Search for the cell housing the specified text and yield its [x, y] center coordinate. 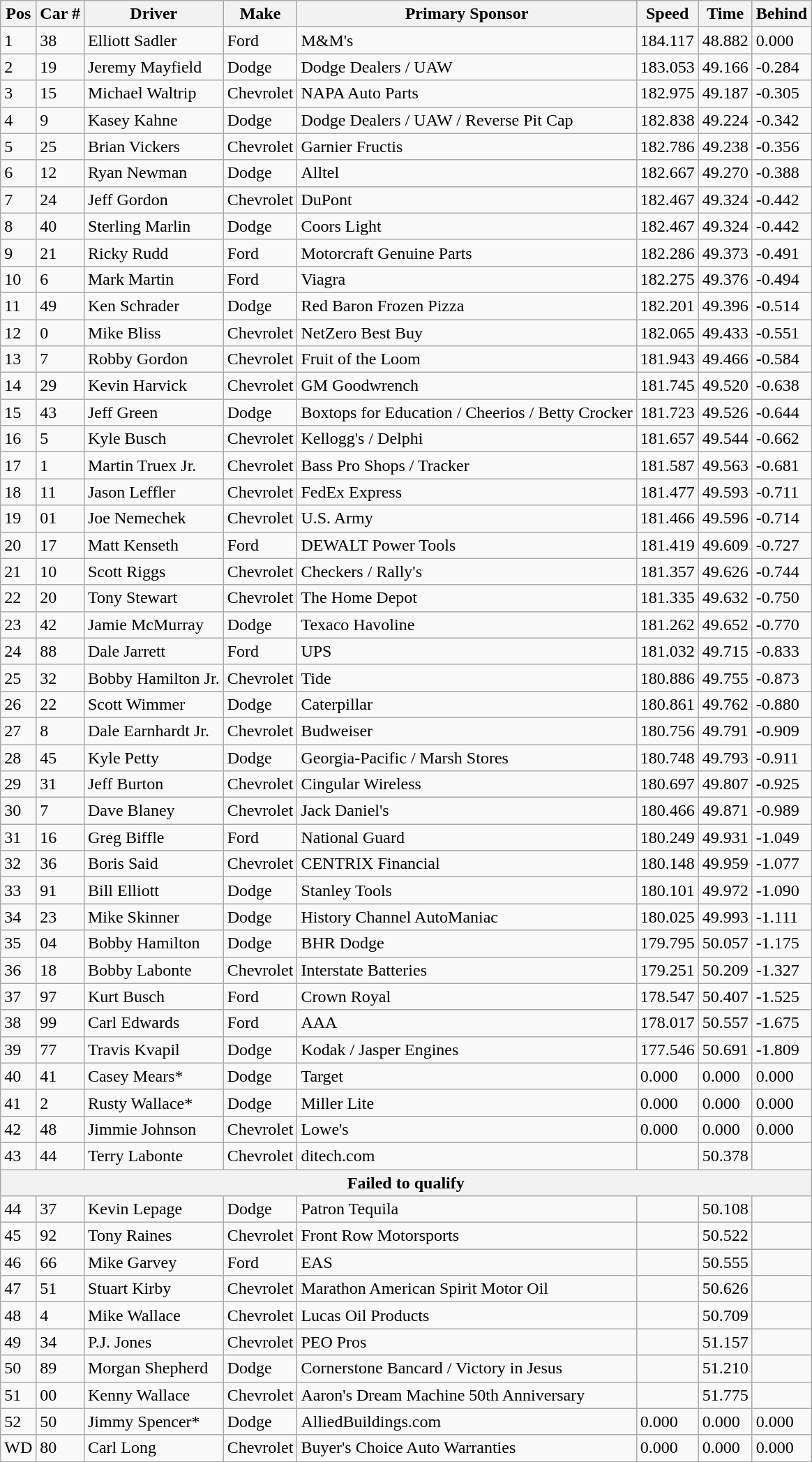
EAS [467, 1262]
-0.342 [781, 120]
Scott Riggs [153, 572]
Motorcraft Genuine Parts [467, 253]
-1.327 [781, 970]
Martin Truex Jr. [153, 465]
Cornerstone Bancard / Victory in Jesus [467, 1368]
180.697 [667, 784]
178.017 [667, 1023]
49.166 [725, 67]
Budweiser [467, 731]
51.210 [725, 1368]
NAPA Auto Parts [467, 94]
Rusty Wallace* [153, 1103]
50.709 [725, 1315]
181.466 [667, 519]
-1.049 [781, 837]
Scott Wimmer [153, 704]
PEO Pros [467, 1342]
AAA [467, 1023]
46 [18, 1262]
Michael Waltrip [153, 94]
00 [60, 1395]
-0.744 [781, 572]
Dale Jarrett [153, 651]
Jamie McMurray [153, 625]
49.791 [725, 731]
Kyle Busch [153, 439]
U.S. Army [467, 519]
-1.077 [781, 864]
Behind [781, 14]
Patron Tequila [467, 1209]
AlliedBuildings.com [467, 1422]
181.335 [667, 598]
-1.809 [781, 1050]
180.101 [667, 890]
Make [260, 14]
-0.873 [781, 678]
49.755 [725, 678]
50.209 [725, 970]
Robby Gordon [153, 359]
Lowe's [467, 1129]
77 [60, 1050]
CENTRIX Financial [467, 864]
181.745 [667, 386]
Kenny Wallace [153, 1395]
Mark Martin [153, 279]
177.546 [667, 1050]
Bill Elliott [153, 890]
51.157 [725, 1342]
181.032 [667, 651]
181.357 [667, 572]
Buyer's Choice Auto Warranties [467, 1448]
181.477 [667, 492]
Marathon American Spirit Motor Oil [467, 1289]
180.861 [667, 704]
49.526 [725, 412]
49.972 [725, 890]
-0.911 [781, 757]
66 [60, 1262]
The Home Depot [467, 598]
50.555 [725, 1262]
Primary Sponsor [467, 14]
48.882 [725, 40]
-0.551 [781, 333]
181.723 [667, 412]
Kurt Busch [153, 997]
Greg Biffle [153, 837]
Stanley Tools [467, 890]
Jason Leffler [153, 492]
Cingular Wireless [467, 784]
Joe Nemechek [153, 519]
Jeff Gordon [153, 200]
04 [60, 943]
183.053 [667, 67]
180.466 [667, 811]
50.626 [725, 1289]
182.667 [667, 173]
80 [60, 1448]
49.520 [725, 386]
Jeff Burton [153, 784]
49.959 [725, 864]
-0.880 [781, 704]
49.993 [725, 917]
Stuart Kirby [153, 1289]
99 [60, 1023]
182.275 [667, 279]
39 [18, 1050]
Time [725, 14]
Jeremy Mayfield [153, 67]
Sterling Marlin [153, 226]
Fruit of the Loom [467, 359]
Lucas Oil Products [467, 1315]
Matt Kenseth [153, 545]
Crown Royal [467, 997]
49.544 [725, 439]
49.373 [725, 253]
49.593 [725, 492]
Ricky Rudd [153, 253]
Coors Light [467, 226]
UPS [467, 651]
DuPont [467, 200]
180.148 [667, 864]
Travis Kvapil [153, 1050]
Jack Daniel's [467, 811]
Dodge Dealers / UAW [467, 67]
180.748 [667, 757]
50.407 [725, 997]
Kodak / Jasper Engines [467, 1050]
14 [18, 386]
Checkers / Rally's [467, 572]
180.025 [667, 917]
49.376 [725, 279]
WD [18, 1448]
49.762 [725, 704]
49.466 [725, 359]
-0.638 [781, 386]
Texaco Havoline [467, 625]
179.795 [667, 943]
Tide [467, 678]
Brian Vickers [153, 147]
Car # [60, 14]
Speed [667, 14]
Driver [153, 14]
49.596 [725, 519]
Boxtops for Education / Cheerios / Betty Crocker [467, 412]
-0.644 [781, 412]
Kasey Kahne [153, 120]
180.249 [667, 837]
181.657 [667, 439]
Aaron's Dream Machine 50th Anniversary [467, 1395]
Alltel [467, 173]
182.838 [667, 120]
89 [60, 1368]
Jimmie Johnson [153, 1129]
49.626 [725, 572]
180.886 [667, 678]
179.251 [667, 970]
50.108 [725, 1209]
-0.711 [781, 492]
Carl Edwards [153, 1023]
182.786 [667, 147]
49.807 [725, 784]
51.775 [725, 1395]
Bobby Hamilton [153, 943]
180.756 [667, 731]
Dave Blaney [153, 811]
-0.584 [781, 359]
-0.833 [781, 651]
Pos [18, 14]
Elliott Sadler [153, 40]
-0.989 [781, 811]
NetZero Best Buy [467, 333]
181.587 [667, 465]
91 [60, 890]
-0.770 [781, 625]
Kevin Harvick [153, 386]
49.270 [725, 173]
49.224 [725, 120]
49.396 [725, 306]
Mike Bliss [153, 333]
Mike Wallace [153, 1315]
-0.750 [781, 598]
50.057 [725, 943]
Terry Labonte [153, 1156]
Kevin Lepage [153, 1209]
-0.909 [781, 731]
Garnier Fructis [467, 147]
-0.727 [781, 545]
Interstate Batteries [467, 970]
Ryan Newman [153, 173]
Caterpillar [467, 704]
178.547 [667, 997]
-0.284 [781, 67]
Front Row Motorsports [467, 1236]
M&M's [467, 40]
13 [18, 359]
Tony Raines [153, 1236]
-0.494 [781, 279]
49.609 [725, 545]
Dodge Dealers / UAW / Reverse Pit Cap [467, 120]
35 [18, 943]
49.871 [725, 811]
49.433 [725, 333]
-0.681 [781, 465]
0 [60, 333]
182.975 [667, 94]
History Channel AutoManiac [467, 917]
182.286 [667, 253]
-1.090 [781, 890]
-1.525 [781, 997]
Jeff Green [153, 412]
Miller Lite [467, 1103]
92 [60, 1236]
FedEx Express [467, 492]
Bobby Hamilton Jr. [153, 678]
182.201 [667, 306]
Kellogg's / Delphi [467, 439]
Kyle Petty [153, 757]
-1.111 [781, 917]
DEWALT Power Tools [467, 545]
26 [18, 704]
Viagra [467, 279]
Red Baron Frozen Pizza [467, 306]
Tony Stewart [153, 598]
3 [18, 94]
49.931 [725, 837]
Ken Schrader [153, 306]
Boris Said [153, 864]
-0.305 [781, 94]
88 [60, 651]
182.065 [667, 333]
47 [18, 1289]
49.632 [725, 598]
184.117 [667, 40]
-0.388 [781, 173]
181.262 [667, 625]
Casey Mears* [153, 1076]
-0.491 [781, 253]
49.793 [725, 757]
Morgan Shepherd [153, 1368]
Georgia-Pacific / Marsh Stores [467, 757]
30 [18, 811]
-0.714 [781, 519]
50.691 [725, 1050]
33 [18, 890]
49.652 [725, 625]
Jimmy Spencer* [153, 1422]
Target [467, 1076]
Carl Long [153, 1448]
-0.356 [781, 147]
181.419 [667, 545]
ditech.com [467, 1156]
50.522 [725, 1236]
Mike Garvey [153, 1262]
181.943 [667, 359]
49.563 [725, 465]
P.J. Jones [153, 1342]
01 [60, 519]
97 [60, 997]
50.378 [725, 1156]
49.187 [725, 94]
National Guard [467, 837]
50.557 [725, 1023]
49.715 [725, 651]
-1.175 [781, 943]
28 [18, 757]
Failed to qualify [406, 1183]
-0.662 [781, 439]
52 [18, 1422]
-0.514 [781, 306]
Bass Pro Shops / Tracker [467, 465]
BHR Dodge [467, 943]
-0.925 [781, 784]
-1.675 [781, 1023]
27 [18, 731]
Dale Earnhardt Jr. [153, 731]
Mike Skinner [153, 917]
GM Goodwrench [467, 386]
Bobby Labonte [153, 970]
49.238 [725, 147]
